Output the [x, y] coordinate of the center of the cell containing the given text.  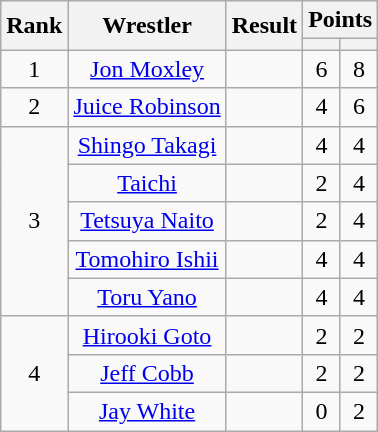
1 [34, 69]
Taichi [147, 183]
Tetsuya Naito [147, 221]
Result [264, 26]
Jon Moxley [147, 69]
Rank [34, 26]
3 [34, 221]
Toru Yano [147, 297]
Points [340, 20]
Juice Robinson [147, 107]
8 [359, 69]
Wrestler [147, 26]
0 [322, 411]
Shingo Takagi [147, 145]
Hirooki Goto [147, 335]
Jeff Cobb [147, 373]
Jay White [147, 411]
Tomohiro Ishii [147, 259]
